Search for the cell housing the specified text and yield its (X, Y) center coordinate. 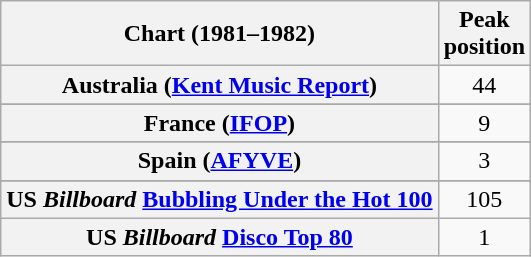
France (IFOP) (220, 123)
105 (484, 199)
9 (484, 123)
Australia (Kent Music Report) (220, 85)
Spain (AFYVE) (220, 161)
3 (484, 161)
1 (484, 237)
44 (484, 85)
US Billboard Disco Top 80 (220, 237)
Chart (1981–1982) (220, 34)
Peakposition (484, 34)
US Billboard Bubbling Under the Hot 100 (220, 199)
